From the cell containing the given text, extract its center point as [X, Y] coordinate. 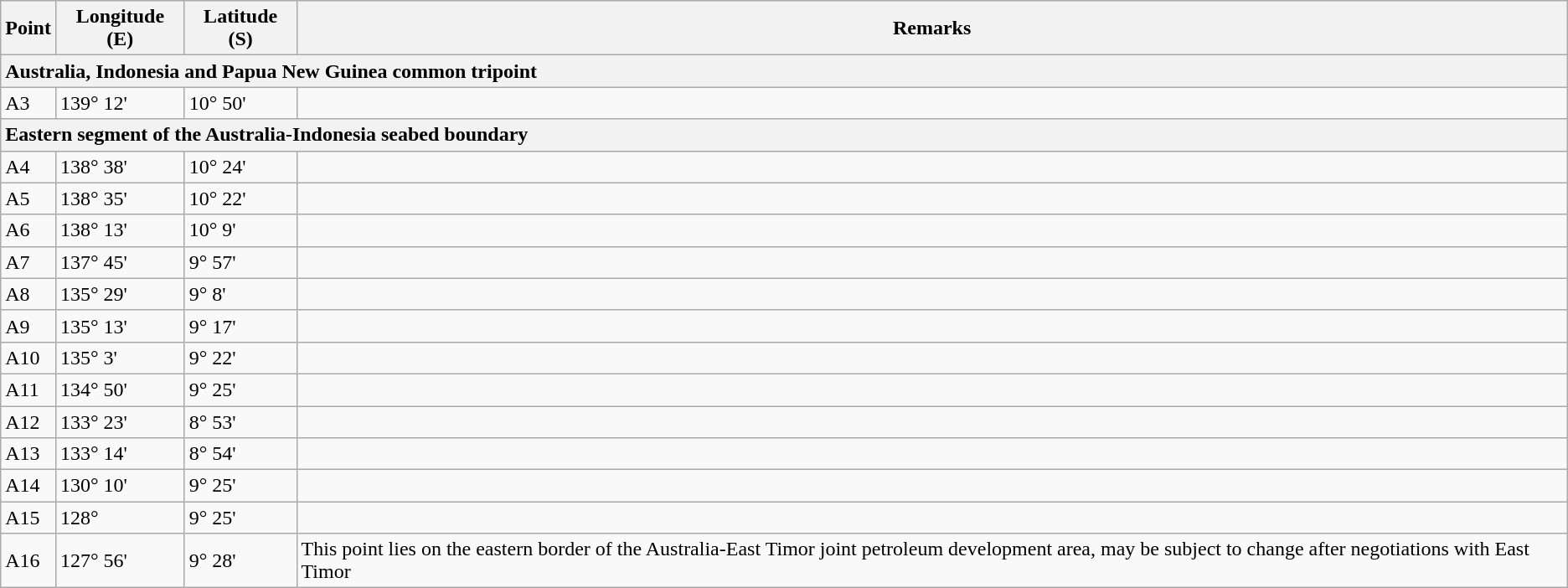
Australia, Indonesia and Papua New Guinea common tripoint [784, 71]
A8 [28, 294]
8° 53' [240, 421]
A12 [28, 421]
134° 50' [120, 389]
10° 22' [240, 199]
135° 3' [120, 358]
A13 [28, 454]
A11 [28, 389]
138° 38' [120, 167]
Eastern segment of the Australia-Indonesia seabed boundary [784, 135]
139° 12' [120, 103]
Remarks [931, 28]
A9 [28, 326]
135° 13' [120, 326]
128° [120, 518]
A10 [28, 358]
A3 [28, 103]
135° 29' [120, 294]
130° 10' [120, 486]
A14 [28, 486]
138° 13' [120, 230]
A4 [28, 167]
133° 23' [120, 421]
9° 57' [240, 262]
9° 8' [240, 294]
A6 [28, 230]
Latitude (S) [240, 28]
A16 [28, 561]
A5 [28, 199]
10° 9' [240, 230]
137° 45' [120, 262]
9° 28' [240, 561]
8° 54' [240, 454]
A15 [28, 518]
10° 24' [240, 167]
9° 22' [240, 358]
Point [28, 28]
138° 35' [120, 199]
9° 17' [240, 326]
133° 14' [120, 454]
127° 56' [120, 561]
Longitude (E) [120, 28]
A7 [28, 262]
10° 50' [240, 103]
